Scan for the cell matching the given text and deliver its [X, Y] coordinate at center. 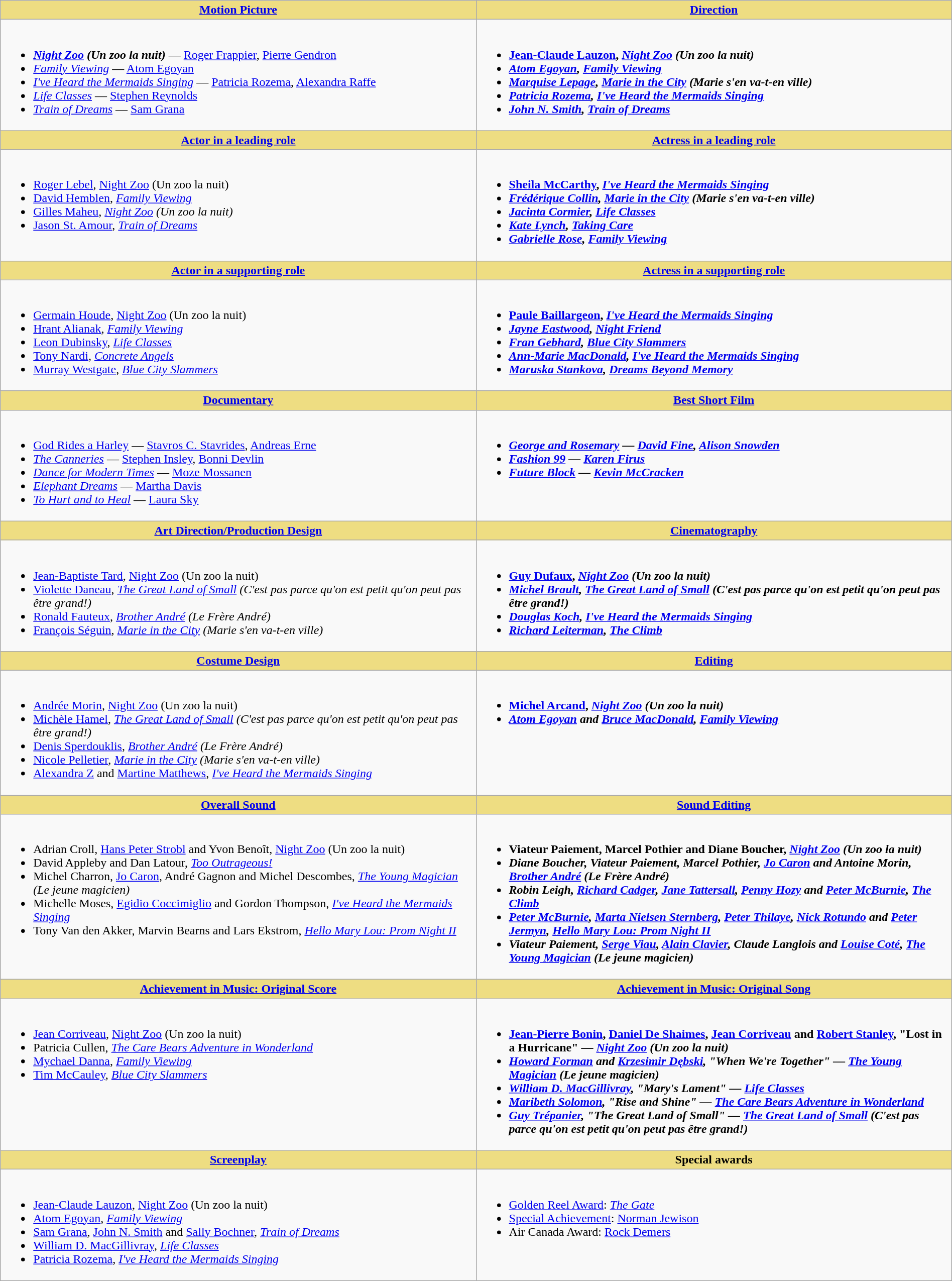
Overall Sound [238, 804]
Achievement in Music: Original Song [714, 989]
Cinematography [714, 530]
Roger Lebel, Night Zoo (Un zoo la nuit)David Hemblen, Family ViewingGilles Maheu, Night Zoo (Un zoo la nuit)Jason St. Amour, Train of Dreams [238, 205]
Editing [714, 661]
Achievement in Music: Original Score [238, 989]
Actor in a supporting role [238, 270]
Golden Reel Award: The GateSpecial Achievement: Norman JewisonAir Canada Award: Rock Demers [714, 1225]
Direction [714, 10]
Actress in a supporting role [714, 270]
Michel Arcand, Night Zoo (Un zoo la nuit)Atom Egoyan and Bruce MacDonald, Family Viewing [714, 732]
George and Rosemary — David Fine, Alison SnowdenFashion 99 — Karen FirusFuture Block — Kevin McCracken [714, 465]
Actor in a leading role [238, 140]
Special awards [714, 1160]
Art Direction/Production Design [238, 530]
Actress in a leading role [714, 140]
Best Short Film [714, 400]
Screenplay [238, 1160]
Sound Editing [714, 804]
Documentary [238, 400]
Costume Design [238, 661]
Motion Picture [238, 10]
